Extract the (x, y) coordinate from the center of the cell holding the provided text.  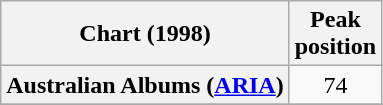
74 (335, 85)
Australian Albums (ARIA) (145, 85)
Peakposition (335, 34)
Chart (1998) (145, 34)
